From the cell containing the given text, extract its center point as [x, y] coordinate. 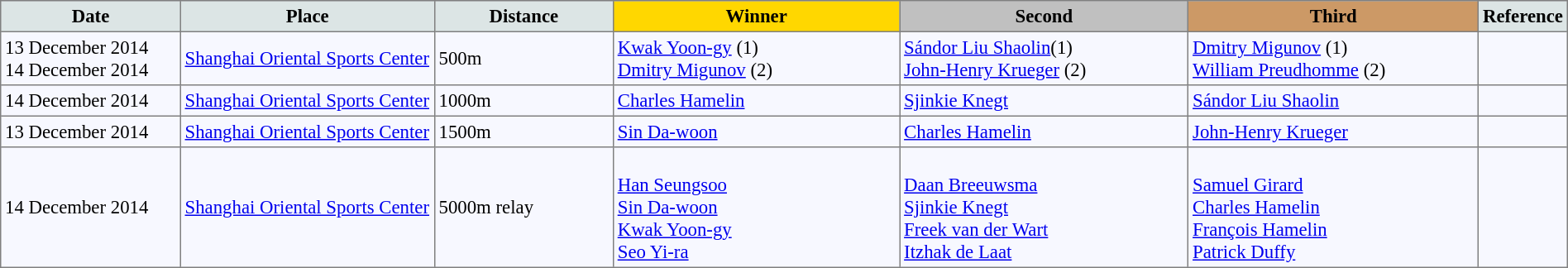
Second [1044, 17]
John-Henry Krueger [1333, 132]
1000m [523, 101]
Samuel GirardCharles HamelinFrançois HamelinPatrick Duffy [1333, 208]
Sándor Liu Shaolin [1333, 101]
Reference [1523, 17]
Han SeungsooSin Da-woonKwak Yoon-gySeo Yi-ra [756, 208]
Dmitry Migunov (1) William Preudhomme (2) [1333, 58]
13 December 2014 14 December 2014 [91, 58]
Date [91, 17]
1500m [523, 132]
Kwak Yoon-gy (1) Dmitry Migunov (2) [756, 58]
Winner [756, 17]
Sjinkie Knegt [1044, 101]
5000m relay [523, 208]
Third [1333, 17]
Distance [523, 17]
500m [523, 58]
13 December 2014 [91, 132]
Sin Da-woon [756, 132]
Sándor Liu Shaolin(1) John-Henry Krueger (2) [1044, 58]
Place [308, 17]
Daan BreeuwsmaSjinkie KnegtFreek van der WartItzhak de Laat [1044, 208]
